Output the (X, Y) coordinate of the center of the cell containing the given text.  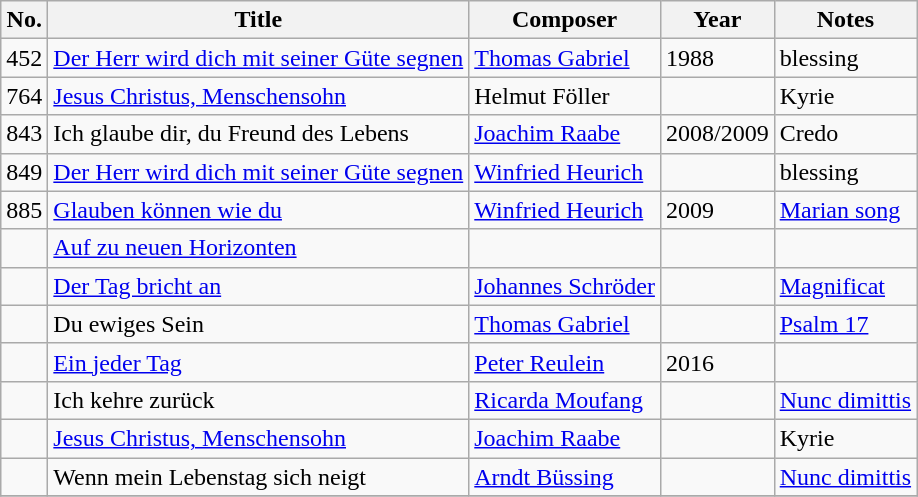
Ein jeder Tag (258, 362)
1988 (717, 58)
764 (24, 96)
849 (24, 172)
Psalm 17 (845, 324)
Helmut Föller (565, 96)
Ricarda Moufang (565, 400)
Ich glaube dir, du Freund des Lebens (258, 134)
843 (24, 134)
Johannes Schröder (565, 286)
Year (717, 20)
Der Tag bricht an (258, 286)
Ich kehre zurück (258, 400)
452 (24, 58)
885 (24, 210)
Notes (845, 20)
Arndt Büssing (565, 477)
Du ewiges Sein (258, 324)
Marian song (845, 210)
Peter Reulein (565, 362)
Credo (845, 134)
Composer (565, 20)
Glauben können wie du (258, 210)
No. (24, 20)
2008/2009 (717, 134)
2016 (717, 362)
Magnificat (845, 286)
Title (258, 20)
Auf zu neuen Horizonten (258, 248)
Wenn mein Lebenstag sich neigt (258, 477)
2009 (717, 210)
